Capture the cell that displays the provided text and extract its [X, Y] central coordinate. 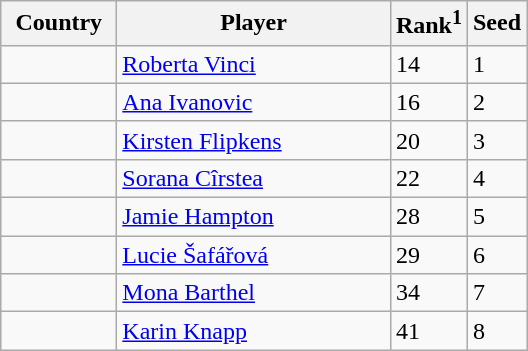
22 [428, 178]
4 [496, 178]
Rank1 [428, 24]
Player [254, 24]
2 [496, 102]
41 [428, 331]
8 [496, 331]
Ana Ivanovic [254, 102]
Roberta Vinci [254, 64]
Karin Knapp [254, 331]
1 [496, 64]
20 [428, 140]
Lucie Šafářová [254, 255]
Country [59, 24]
Jamie Hampton [254, 217]
14 [428, 64]
6 [496, 255]
28 [428, 217]
5 [496, 217]
Sorana Cîrstea [254, 178]
Mona Barthel [254, 293]
16 [428, 102]
29 [428, 255]
Seed [496, 24]
34 [428, 293]
3 [496, 140]
7 [496, 293]
Kirsten Flipkens [254, 140]
